Return [x, y] of the center of cell containing provided text 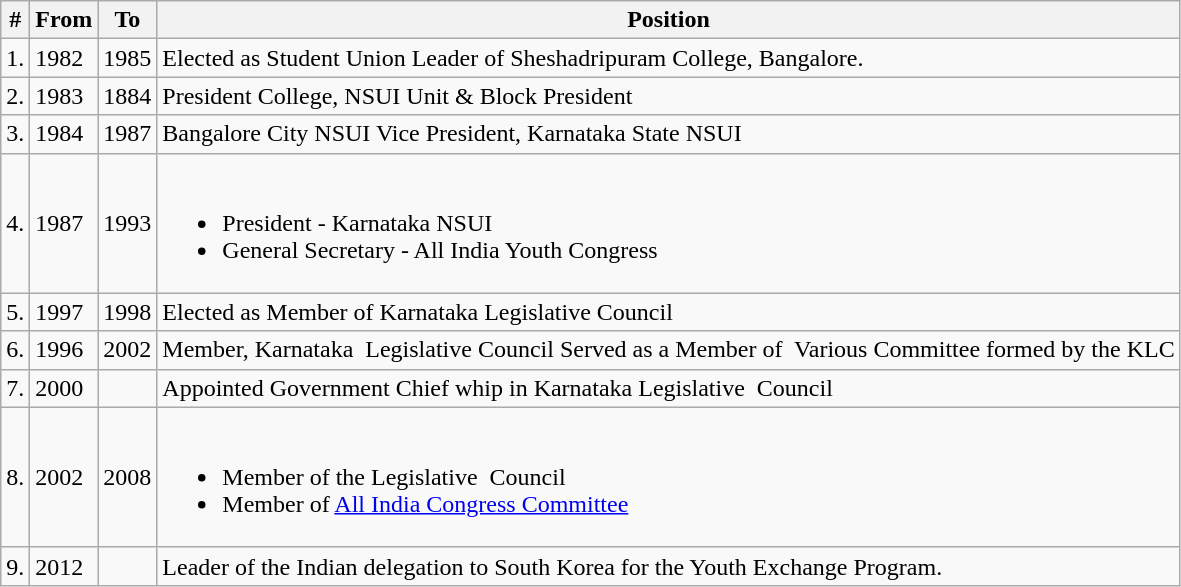
2000 [64, 388]
1985 [128, 58]
1998 [128, 312]
1982 [64, 58]
To [128, 20]
9. [16, 566]
1997 [64, 312]
Appointed Government Chief whip in Karnataka Legislative Council [668, 388]
8. [16, 477]
6. [16, 350]
1996 [64, 350]
5. [16, 312]
1884 [128, 96]
Member, Karnataka Legislative Council Served as a Member of Various Committee formed by the KLC [668, 350]
Elected as Member of Karnataka Legislative Council [668, 312]
1983 [64, 96]
Member of the Legislative CouncilMember of All India Congress Committee [668, 477]
President College, NSUI Unit & Block President [668, 96]
Bangalore City NSUI Vice President, Karnataka State NSUI [668, 134]
# [16, 20]
From [64, 20]
1. [16, 58]
2012 [64, 566]
President - Karnataka NSUIGeneral Secretary - All India Youth Congress [668, 223]
2008 [128, 477]
Elected as Student Union Leader of Sheshadripuram College, Bangalore. [668, 58]
Leader of the Indian delegation to South Korea for the Youth Exchange Program. [668, 566]
2. [16, 96]
7. [16, 388]
1984 [64, 134]
4. [16, 223]
Position [668, 20]
1993 [128, 223]
3. [16, 134]
